Return the (x, y) coordinate for the center point of the cell that contains the specified text.  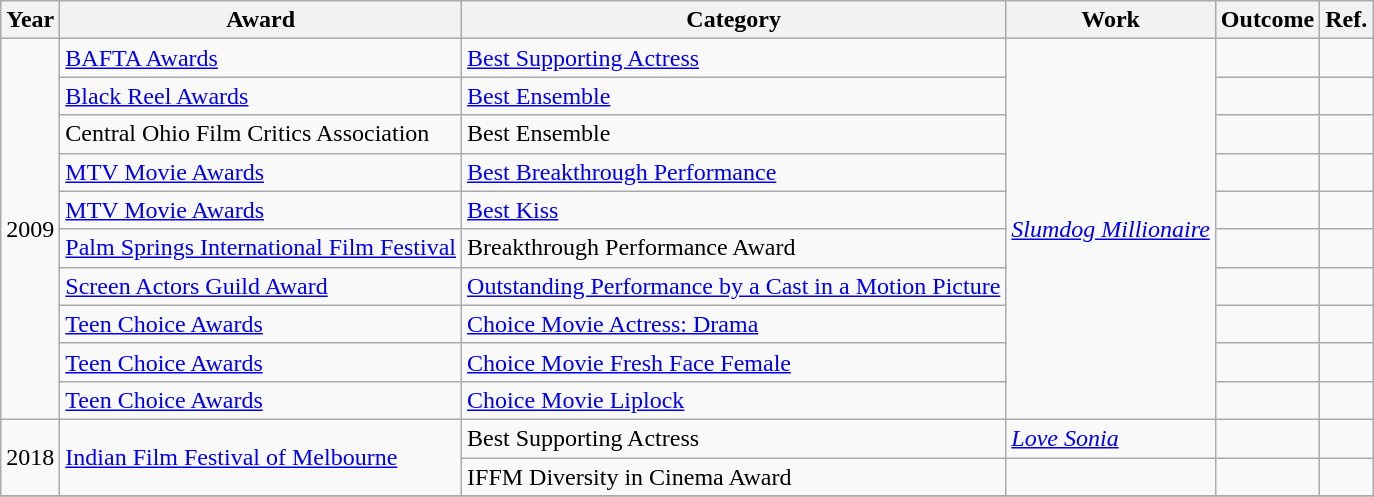
Work (1111, 20)
Central Ohio Film Critics Association (261, 134)
Category (734, 20)
Screen Actors Guild Award (261, 286)
Love Sonia (1111, 438)
Outstanding Performance by a Cast in a Motion Picture (734, 286)
Indian Film Festival of Melbourne (261, 457)
Award (261, 20)
Palm Springs International Film Festival (261, 248)
Choice Movie Fresh Face Female (734, 362)
BAFTA Awards (261, 58)
Year (30, 20)
Outcome (1267, 20)
Slumdog Millionaire (1111, 230)
IFFM Diversity in Cinema Award (734, 477)
Choice Movie Liplock (734, 400)
2018 (30, 457)
Black Reel Awards (261, 96)
Ref. (1346, 20)
Choice Movie Actress: Drama (734, 324)
Breakthrough Performance Award (734, 248)
Best Breakthrough Performance (734, 172)
2009 (30, 230)
Best Kiss (734, 210)
